Pinpoint the cell where the given text exists, returning its [x, y] midpoint coordinate. 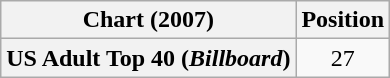
Chart (2007) [148, 20]
Position [343, 20]
27 [343, 58]
US Adult Top 40 (Billboard) [148, 58]
